Extract the (X, Y) coordinate from the center of the cell holding the provided text.  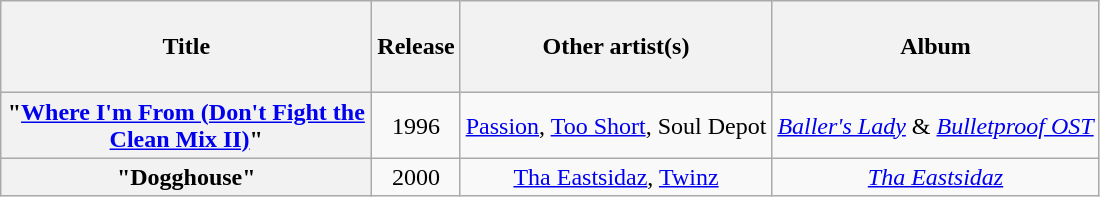
Other artist(s) (616, 47)
"Where I'm From (Don't Fight the Clean Mix II)" (186, 126)
1996 (416, 126)
Baller's Lady & Bulletproof OST (936, 126)
Title (186, 47)
Tha Eastsidaz, Twinz (616, 177)
Passion, Too Short, Soul Depot (616, 126)
"Dogghouse" (186, 177)
Tha Eastsidaz (936, 177)
Album (936, 47)
2000 (416, 177)
Release (416, 47)
